Return (x, y) of the center of cell containing provided text 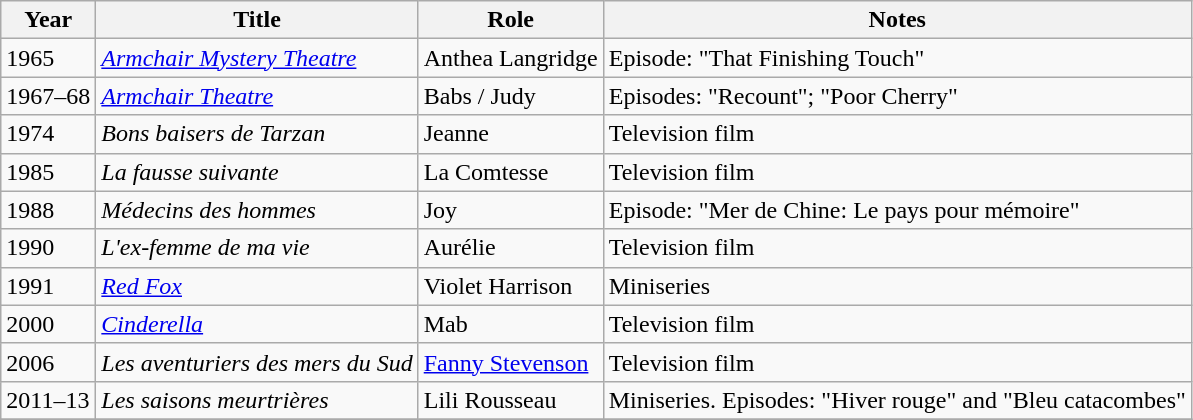
L'ex-femme de ma vie (257, 248)
Armchair Theatre (257, 96)
Anthea Langridge (510, 58)
Armchair Mystery Theatre (257, 58)
2000 (48, 324)
1990 (48, 248)
Joy (510, 210)
Lili Rousseau (510, 400)
Jeanne (510, 134)
Les saisons meurtrières (257, 400)
La Comtesse (510, 172)
1967–68 (48, 96)
2011–13 (48, 400)
Title (257, 20)
Episode: "Mer de Chine: Le pays pour mémoire" (897, 210)
Violet Harrison (510, 286)
Miniseries. Episodes: "Hiver rouge" and "Bleu catacombes" (897, 400)
Year (48, 20)
1965 (48, 58)
Fanny Stevenson (510, 362)
Cinderella (257, 324)
Miniseries (897, 286)
1985 (48, 172)
Médecins des hommes (257, 210)
1991 (48, 286)
Les aventuriers des mers du Sud (257, 362)
2006 (48, 362)
Episode: "That Finishing Touch" (897, 58)
1988 (48, 210)
Aurélie (510, 248)
Red Fox (257, 286)
Bons baisers de Tarzan (257, 134)
Episodes: "Recount"; "Poor Cherry" (897, 96)
Notes (897, 20)
1974 (48, 134)
Mab (510, 324)
La fausse suivante (257, 172)
Babs / Judy (510, 96)
Role (510, 20)
